Detect which cell encompasses the target text, then output its (X, Y) center coordinate. 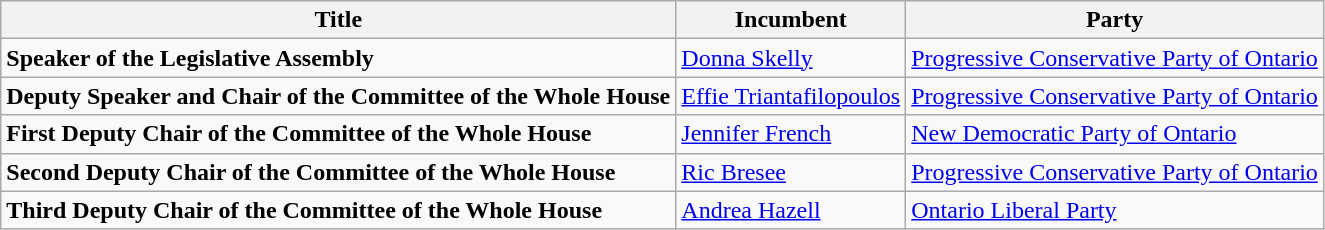
New Democratic Party of Ontario (1115, 134)
First Deputy Chair of the Committee of the Whole House (338, 134)
Deputy Speaker and Chair of the Committee of the Whole House (338, 96)
Jennifer French (791, 134)
Donna Skelly (791, 58)
Third Deputy Chair of the Committee of the Whole House (338, 210)
Title (338, 20)
Speaker of the Legislative Assembly (338, 58)
Andrea Hazell (791, 210)
Party (1115, 20)
Incumbent (791, 20)
Ric Bresee (791, 172)
Effie Triantafilopoulos (791, 96)
Ontario Liberal Party (1115, 210)
Second Deputy Chair of the Committee of the Whole House (338, 172)
